Provide the [x, y] coordinate of the cell's center where the given text is located.  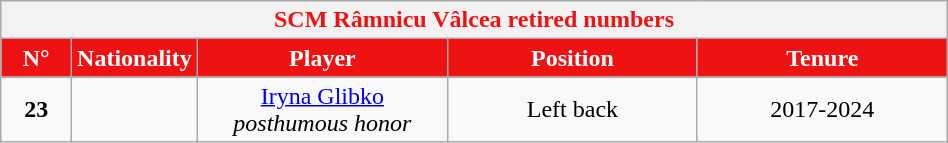
Nationality [135, 58]
SCM Râmnicu Vâlcea retired numbers [474, 20]
Iryna Glibko posthumous honor [322, 110]
Player [322, 58]
Tenure [822, 58]
23 [36, 110]
2017-2024 [822, 110]
Left back [572, 110]
N° [36, 58]
Position [572, 58]
